Capture the cell that displays the provided text and extract its [x, y] central coordinate. 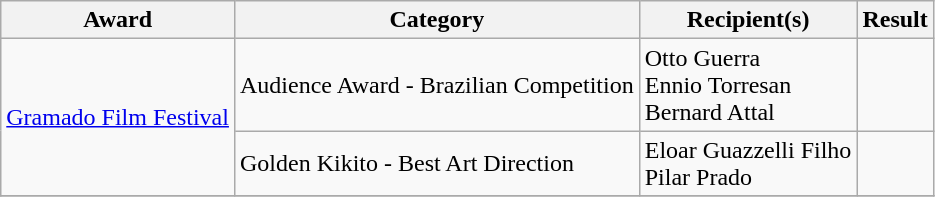
Eloar Guazzelli Filho Pilar Prado [748, 164]
Result [895, 20]
Category [436, 20]
Otto GuerraEnnio TorresanBernard Attal [748, 85]
Award [118, 20]
Golden Kikito - Best Art Direction [436, 164]
Recipient(s) [748, 20]
Gramado Film Festival [118, 118]
Audience Award - Brazilian Competition [436, 85]
